Identify which cell holds the provided text, then report its [x, y] central coordinate. 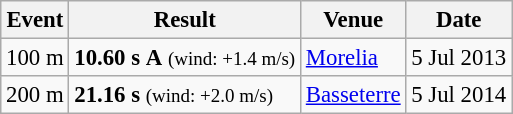
200 m [35, 95]
Venue [352, 20]
Date [459, 20]
Basseterre [352, 95]
Morelia [352, 58]
100 m [35, 58]
10.60 s A (wind: +1.4 m/s) [185, 58]
Event [35, 20]
5 Jul 2014 [459, 95]
21.16 s (wind: +2.0 m/s) [185, 95]
Result [185, 20]
5 Jul 2013 [459, 58]
